Locate the cell with the specified text and output its [x, y] center coordinate. 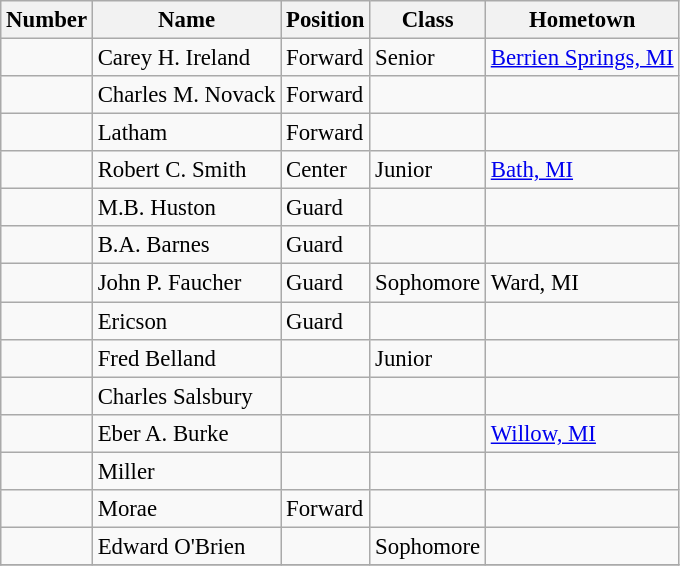
Edward O'Brien [186, 546]
Miller [186, 471]
Ward, MI [582, 283]
Name [186, 20]
Bath, MI [582, 170]
B.A. Barnes [186, 245]
Center [326, 170]
Carey H. Ireland [186, 58]
Fred Belland [186, 358]
Berrien Springs, MI [582, 58]
Senior [428, 58]
Class [428, 20]
Hometown [582, 20]
Morae [186, 509]
Position [326, 20]
Robert C. Smith [186, 170]
Ericson [186, 321]
Charles M. Novack [186, 95]
Latham [186, 133]
Charles Salsbury [186, 396]
M.B. Huston [186, 208]
Eber A. Burke [186, 433]
Willow, MI [582, 433]
John P. Faucher [186, 283]
Number [47, 20]
